For the text-containing cell, return its midpoint in [x, y] coordinate format. 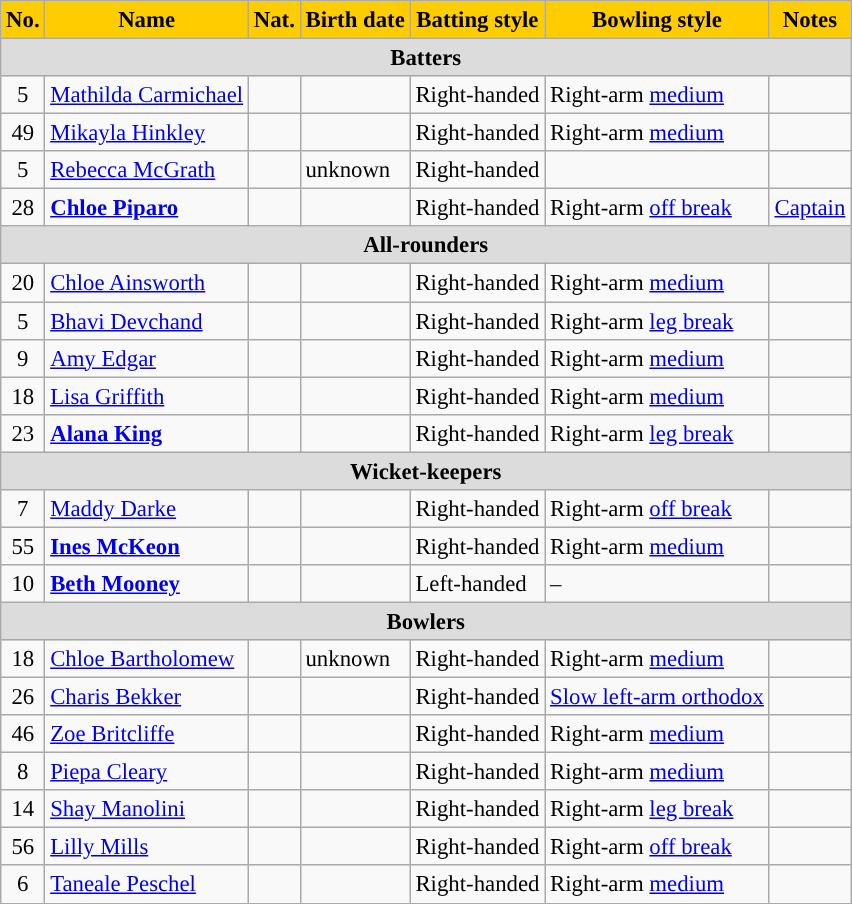
Batting style [478, 20]
– [657, 584]
Captain [810, 208]
7 [23, 509]
Slow left-arm orthodox [657, 697]
Zoe Britcliffe [147, 734]
Amy Edgar [147, 358]
Batters [426, 58]
55 [23, 546]
14 [23, 809]
9 [23, 358]
Chloe Piparo [147, 208]
Alana King [147, 433]
Piepa Cleary [147, 772]
Chloe Bartholomew [147, 659]
Mikayla Hinkley [147, 133]
Taneale Peschel [147, 885]
Name [147, 20]
Mathilda Carmichael [147, 95]
Nat. [274, 20]
Wicket-keepers [426, 471]
Ines McKeon [147, 546]
Shay Manolini [147, 809]
Rebecca McGrath [147, 170]
Bhavi Devchand [147, 321]
20 [23, 283]
Maddy Darke [147, 509]
Charis Bekker [147, 697]
Birth date [355, 20]
28 [23, 208]
Chloe Ainsworth [147, 283]
Notes [810, 20]
Left-handed [478, 584]
23 [23, 433]
26 [23, 697]
6 [23, 885]
8 [23, 772]
46 [23, 734]
Bowling style [657, 20]
56 [23, 847]
Bowlers [426, 621]
10 [23, 584]
All-rounders [426, 245]
Lilly Mills [147, 847]
49 [23, 133]
No. [23, 20]
Lisa Griffith [147, 396]
Beth Mooney [147, 584]
